Pinpoint the cell where the given text exists, returning its [X, Y] midpoint coordinate. 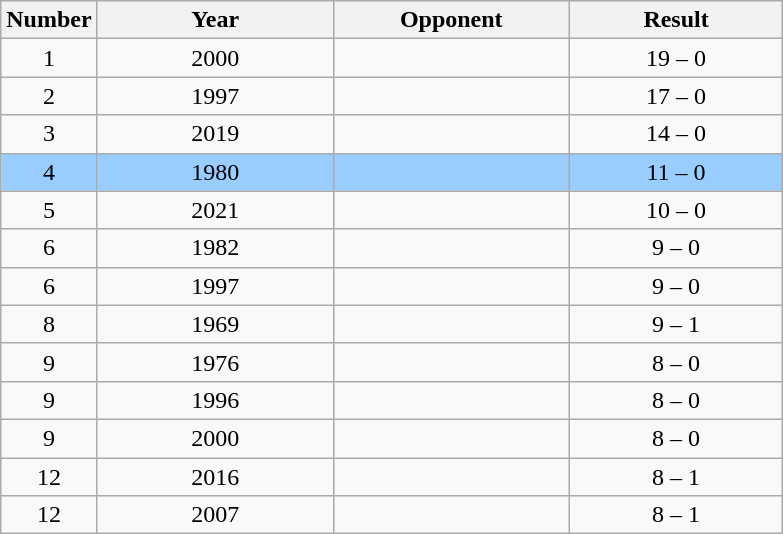
Opponent [451, 20]
Year [215, 20]
1 [49, 58]
11 – 0 [676, 172]
Result [676, 20]
2 [49, 96]
19 – 0 [676, 58]
8 [49, 324]
5 [49, 210]
2019 [215, 134]
3 [49, 134]
10 – 0 [676, 210]
Number [49, 20]
1996 [215, 400]
2021 [215, 210]
1969 [215, 324]
1982 [215, 248]
4 [49, 172]
1976 [215, 362]
14 – 0 [676, 134]
9 – 1 [676, 324]
17 – 0 [676, 96]
2007 [215, 515]
1980 [215, 172]
2016 [215, 477]
